From the cell containing the given text, extract its center point as [X, Y] coordinate. 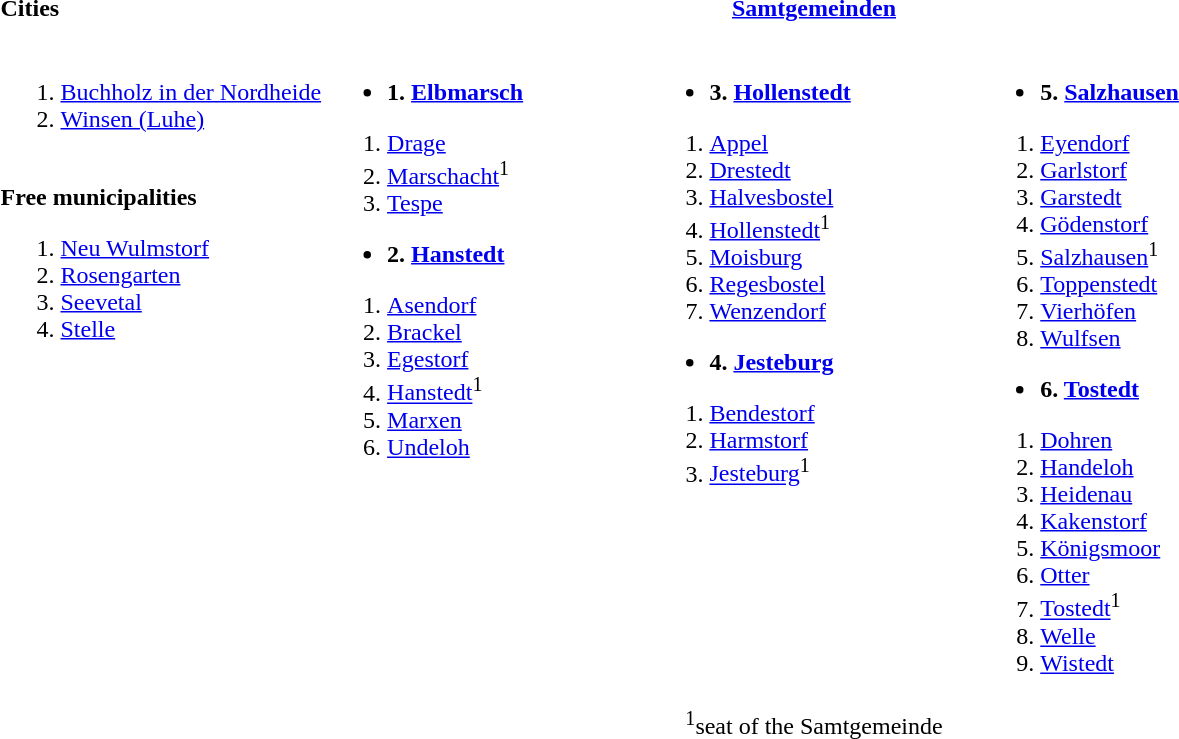
1. ElbmarschDrageMarschacht1Tespe2. HanstedtAsendorfBrackelEgestorfHanstedt1MarxenUndeloh [486, 364]
3. HollenstedtAppelDrestedtHalvesbostelHollenstedt1MoisburgRegesbostelWenzendorf4. JesteburgBendestorfHarmstorfJesteburg1 [812, 364]
